Extract the [x, y] coordinate from the center of the cell holding the provided text.  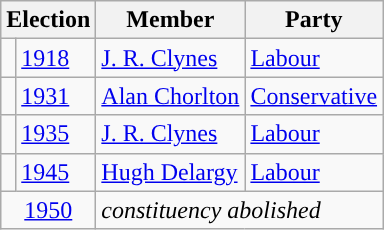
Party [314, 20]
Election [48, 20]
1918 [56, 58]
1950 [48, 210]
Hugh Delargy [170, 172]
1931 [56, 96]
constituency abolished [240, 210]
1935 [56, 134]
1945 [56, 172]
Alan Chorlton [170, 96]
Member [170, 20]
Conservative [314, 96]
